For the text-containing cell, return its midpoint in [x, y] coordinate format. 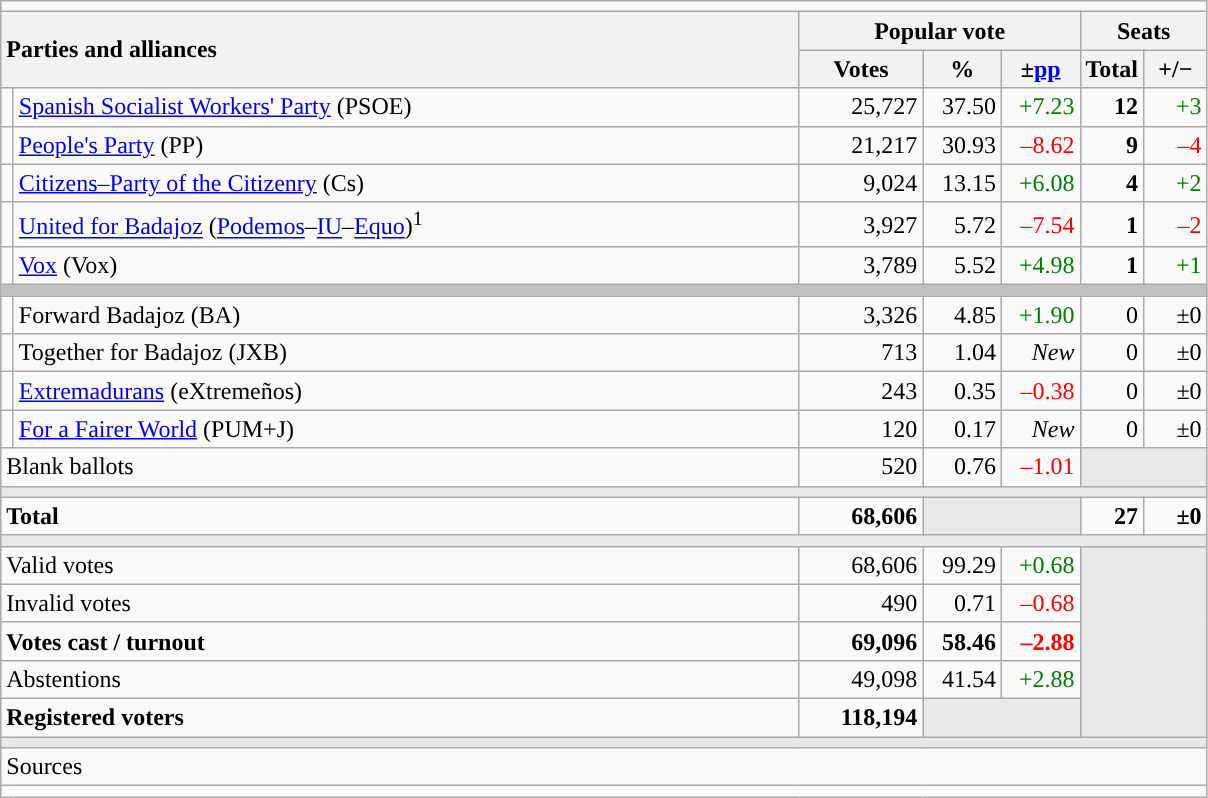
Spanish Socialist Workers' Party (PSOE) [406, 107]
99.29 [962, 565]
–2 [1176, 224]
Seats [1144, 31]
–0.38 [1040, 391]
4 [1112, 183]
120 [861, 429]
United for Badajoz (Podemos–IU–Equo)1 [406, 224]
0.17 [962, 429]
+2.88 [1040, 679]
12 [1112, 107]
0.71 [962, 603]
118,194 [861, 718]
Blank ballots [400, 467]
+/− [1176, 69]
+0.68 [1040, 565]
37.50 [962, 107]
13.15 [962, 183]
+1 [1176, 266]
Citizens–Party of the Citizenry (Cs) [406, 183]
9,024 [861, 183]
Vox (Vox) [406, 266]
–7.54 [1040, 224]
Abstentions [400, 679]
+6.08 [1040, 183]
490 [861, 603]
Parties and alliances [400, 50]
Forward Badajoz (BA) [406, 315]
25,727 [861, 107]
243 [861, 391]
+4.98 [1040, 266]
5.52 [962, 266]
+7.23 [1040, 107]
0.35 [962, 391]
–2.88 [1040, 641]
27 [1112, 516]
58.46 [962, 641]
–0.68 [1040, 603]
Extremadurans (eXtremeños) [406, 391]
–1.01 [1040, 467]
Votes [861, 69]
9 [1112, 145]
+2 [1176, 183]
±pp [1040, 69]
520 [861, 467]
69,096 [861, 641]
Votes cast / turnout [400, 641]
41.54 [962, 679]
Registered voters [400, 718]
+3 [1176, 107]
21,217 [861, 145]
713 [861, 353]
Together for Badajoz (JXB) [406, 353]
1.04 [962, 353]
+1.90 [1040, 315]
5.72 [962, 224]
3,326 [861, 315]
% [962, 69]
Valid votes [400, 565]
For a Fairer World (PUM+J) [406, 429]
People's Party (PP) [406, 145]
Invalid votes [400, 603]
3,927 [861, 224]
3,789 [861, 266]
30.93 [962, 145]
Sources [604, 767]
–4 [1176, 145]
–8.62 [1040, 145]
0.76 [962, 467]
49,098 [861, 679]
4.85 [962, 315]
Popular vote [940, 31]
